Search for the cell housing the specified text and yield its (X, Y) center coordinate. 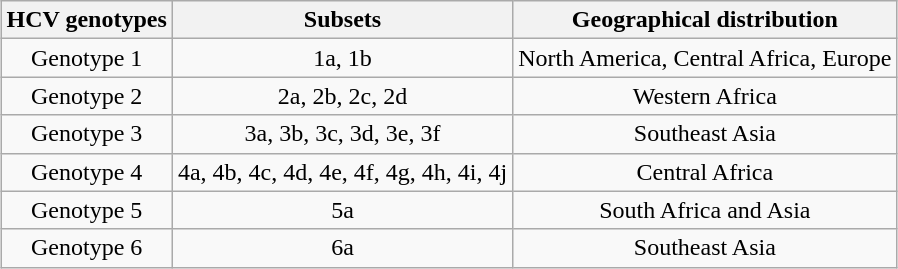
Central Africa (705, 172)
6a (342, 248)
Geographical distribution (705, 20)
HCV genotypes (86, 20)
Genotype 5 (86, 210)
Subsets (342, 20)
Genotype 4 (86, 172)
5a (342, 210)
4a, 4b, 4c, 4d, 4e, 4f, 4g, 4h, 4i, 4j (342, 172)
Genotype 1 (86, 58)
1a, 1b (342, 58)
Genotype 3 (86, 134)
North America, Central Africa, Europe (705, 58)
Western Africa (705, 96)
South Africa and Asia (705, 210)
2a, 2b, 2c, 2d (342, 96)
Genotype 6 (86, 248)
3a, 3b, 3c, 3d, 3e, 3f (342, 134)
Genotype 2 (86, 96)
